Provide the [X, Y] coordinate of the cell's center where the given text is located.  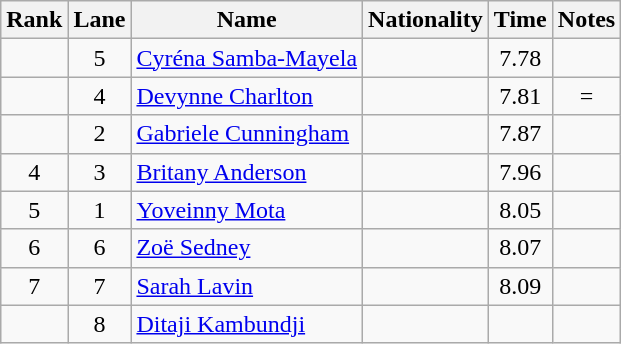
Zoë Sedney [247, 248]
Lane [100, 20]
= [586, 96]
1 [100, 210]
7.87 [520, 134]
Nationality [426, 20]
Ditaji Kambundji [247, 324]
Notes [586, 20]
8.09 [520, 286]
Britany Anderson [247, 172]
3 [100, 172]
8.05 [520, 210]
Cyréna Samba-Mayela [247, 58]
Devynne Charlton [247, 96]
Yoveinny Mota [247, 210]
Rank [34, 20]
8 [100, 324]
7.96 [520, 172]
7.81 [520, 96]
8.07 [520, 248]
7.78 [520, 58]
Sarah Lavin [247, 286]
Gabriele Cunningham [247, 134]
Name [247, 20]
Time [520, 20]
2 [100, 134]
